Provide the (x, y) coordinate of the cell's center where the given text is located.  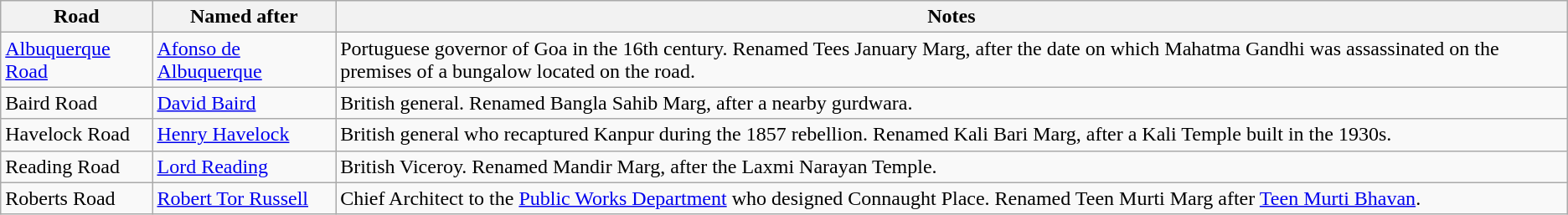
Havelock Road (77, 135)
Reading Road (77, 166)
Lord Reading (245, 166)
Afonso de Albuquerque (245, 60)
David Baird (245, 103)
Chief Architect to the Public Works Department who designed Connaught Place. Renamed Teen Murti Marg after Teen Murti Bhavan. (952, 198)
Henry Havelock (245, 135)
British general. Renamed Bangla Sahib Marg, after a nearby gurdwara. (952, 103)
British general who recaptured Kanpur during the 1857 rebellion. Renamed Kali Bari Marg, after a Kali Temple built in the 1930s. (952, 135)
Road (77, 17)
British Viceroy. Renamed Mandir Marg, after the Laxmi Narayan Temple. (952, 166)
Albuquerque Road (77, 60)
Robert Tor Russell (245, 198)
Notes (952, 17)
Baird Road (77, 103)
Roberts Road (77, 198)
Named after (245, 17)
